Locate the cell with the specified text and output its [X, Y] center coordinate. 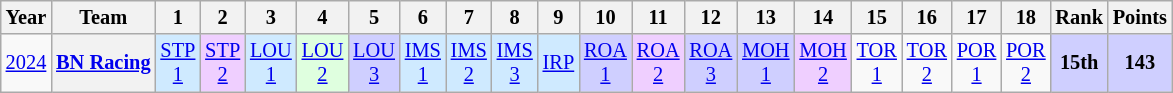
6 [423, 17]
TOR2 [927, 63]
IMS1 [423, 63]
1 [178, 17]
STP2 [222, 63]
IMS3 [515, 63]
15th [1080, 63]
14 [822, 17]
LOU2 [323, 63]
4 [323, 17]
9 [558, 17]
MOH1 [766, 63]
IMS2 [469, 63]
10 [606, 17]
8 [515, 17]
LOU3 [374, 63]
5 [374, 17]
18 [1026, 17]
TOR1 [877, 63]
12 [710, 17]
3 [271, 17]
BN Racing [103, 63]
POR2 [1026, 63]
7 [469, 17]
15 [877, 17]
ROA3 [710, 63]
Year [26, 17]
Rank [1080, 17]
11 [658, 17]
IRP [558, 63]
Points [1140, 17]
ROA2 [658, 63]
16 [927, 17]
2024 [26, 63]
143 [1140, 63]
POR1 [976, 63]
2 [222, 17]
STP1 [178, 63]
LOU1 [271, 63]
13 [766, 17]
ROA1 [606, 63]
17 [976, 17]
MOH2 [822, 63]
Team [103, 17]
